Find where the given text appears and provide that cell's center as (X, Y) coordinate. 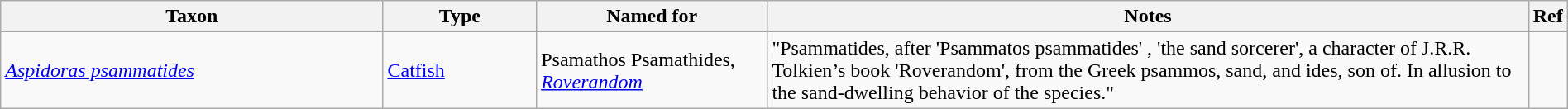
Catfish (460, 70)
Type (460, 17)
Taxon (192, 17)
Ref (1548, 17)
Notes (1148, 17)
Named for (652, 17)
Psamathos Psamathides, Roverandom (652, 70)
Aspidoras psammatides (192, 70)
